Output the [x, y] coordinate of the center of the cell containing the given text.  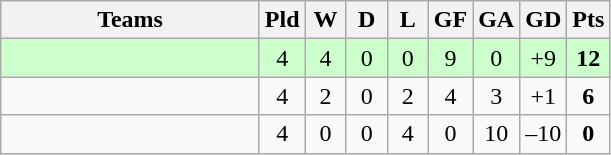
GA [496, 20]
Teams [130, 20]
+1 [544, 96]
L [408, 20]
GD [544, 20]
W [326, 20]
12 [588, 58]
Pts [588, 20]
3 [496, 96]
10 [496, 134]
–10 [544, 134]
+9 [544, 58]
D [366, 20]
6 [588, 96]
Pld [282, 20]
9 [450, 58]
GF [450, 20]
